Capture the cell that displays the provided text and extract its (X, Y) central coordinate. 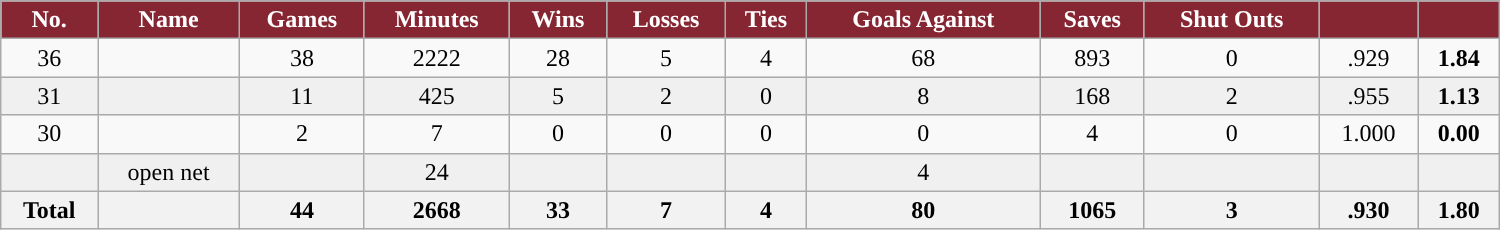
Saves (1092, 20)
No. (50, 20)
Ties (766, 20)
Wins (558, 20)
2668 (436, 210)
1.80 (1458, 210)
Name (169, 20)
open net (169, 172)
1.84 (1458, 58)
24 (436, 172)
3 (1232, 210)
1065 (1092, 210)
38 (302, 58)
80 (924, 210)
11 (302, 96)
168 (1092, 96)
Shut Outs (1232, 20)
Losses (666, 20)
2222 (436, 58)
.929 (1368, 58)
8 (924, 96)
68 (924, 58)
.955 (1368, 96)
425 (436, 96)
Games (302, 20)
.930 (1368, 210)
30 (50, 134)
Total (50, 210)
893 (1092, 58)
1.13 (1458, 96)
31 (50, 96)
0.00 (1458, 134)
1.000 (1368, 134)
36 (50, 58)
Goals Against (924, 20)
28 (558, 58)
33 (558, 210)
44 (302, 210)
Minutes (436, 20)
